Pinpoint the cell where the given text exists, returning its [x, y] midpoint coordinate. 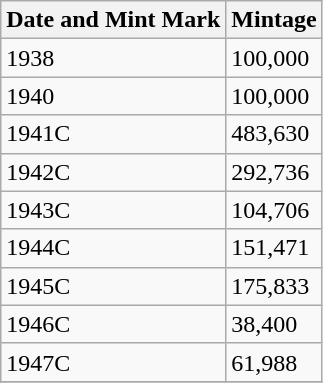
Date and Mint Mark [114, 20]
1942C [114, 172]
38,400 [274, 324]
483,630 [274, 134]
Mintage [274, 20]
104,706 [274, 210]
1941C [114, 134]
1944C [114, 248]
1946C [114, 324]
175,833 [274, 286]
151,471 [274, 248]
1938 [114, 58]
292,736 [274, 172]
1940 [114, 96]
1943C [114, 210]
1945C [114, 286]
1947C [114, 362]
61,988 [274, 362]
